Provide the [x, y] coordinate of the cell's center where the given text is located.  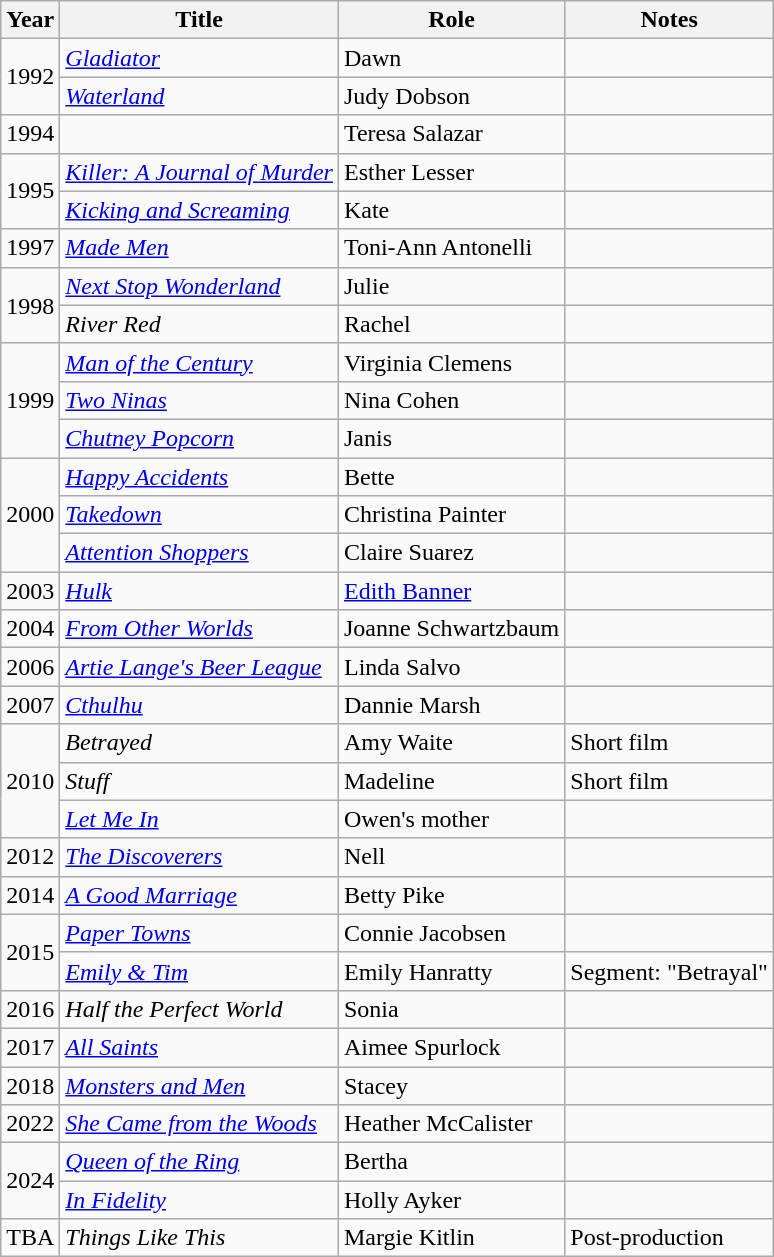
Half the Perfect World [200, 1009]
2018 [30, 1085]
Toni-Ann Antonelli [451, 248]
Betty Pike [451, 895]
Rachel [451, 324]
Attention Shoppers [200, 553]
Next Stop Wonderland [200, 286]
Amy Waite [451, 743]
2010 [30, 781]
1992 [30, 77]
River Red [200, 324]
Holly Ayker [451, 1200]
1998 [30, 305]
Emily Hanratty [451, 971]
A Good Marriage [200, 895]
Takedown [200, 515]
Kate [451, 210]
Owen's mother [451, 819]
Judy Dobson [451, 96]
Claire Suarez [451, 553]
Linda Salvo [451, 667]
Bertha [451, 1162]
Virginia Clemens [451, 362]
2007 [30, 705]
Aimee Spurlock [451, 1047]
Gladiator [200, 58]
Madeline [451, 781]
Connie Jacobsen [451, 933]
1994 [30, 134]
2012 [30, 857]
Stuff [200, 781]
Chutney Popcorn [200, 438]
1995 [30, 191]
Teresa Salazar [451, 134]
Dawn [451, 58]
2015 [30, 952]
Paper Towns [200, 933]
1997 [30, 248]
Janis [451, 438]
Sonia [451, 1009]
Killer: A Journal of Murder [200, 172]
Kicking and Screaming [200, 210]
2014 [30, 895]
Edith Banner [451, 591]
Segment: "Betrayal" [670, 971]
Stacey [451, 1085]
She Came from the Woods [200, 1124]
Things Like This [200, 1238]
Hulk [200, 591]
Two Ninas [200, 400]
Dannie Marsh [451, 705]
From Other Worlds [200, 629]
Post-production [670, 1238]
Nina Cohen [451, 400]
Margie Kitlin [451, 1238]
Monsters and Men [200, 1085]
Made Men [200, 248]
2000 [30, 515]
Nell [451, 857]
Esther Lesser [451, 172]
Julie [451, 286]
Bette [451, 477]
Joanne Schwartzbaum [451, 629]
Let Me In [200, 819]
Title [200, 20]
Notes [670, 20]
2022 [30, 1124]
1999 [30, 400]
2006 [30, 667]
The Discoverers [200, 857]
2003 [30, 591]
2017 [30, 1047]
Happy Accidents [200, 477]
2024 [30, 1181]
Betrayed [200, 743]
All Saints [200, 1047]
Queen of the Ring [200, 1162]
Man of the Century [200, 362]
2004 [30, 629]
TBA [30, 1238]
Artie Lange's Beer League [200, 667]
Role [451, 20]
Waterland [200, 96]
Emily & Tim [200, 971]
Heather McCalister [451, 1124]
Christina Painter [451, 515]
Year [30, 20]
2016 [30, 1009]
In Fidelity [200, 1200]
Cthulhu [200, 705]
